Identify which cell holds the provided text, then report its [X, Y] central coordinate. 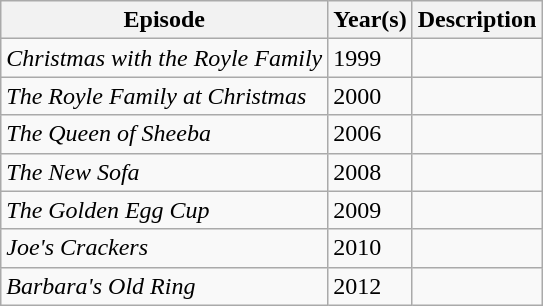
2009 [370, 210]
2000 [370, 96]
2008 [370, 172]
The Royle Family at Christmas [164, 96]
Episode [164, 20]
2012 [370, 286]
Description [477, 20]
The New Sofa [164, 172]
Joe's Crackers [164, 248]
Christmas with the Royle Family [164, 58]
1999 [370, 58]
Barbara's Old Ring [164, 286]
Year(s) [370, 20]
The Queen of Sheeba [164, 134]
The Golden Egg Cup [164, 210]
2006 [370, 134]
2010 [370, 248]
